Find where the given text appears and provide that cell's center as (X, Y) coordinate. 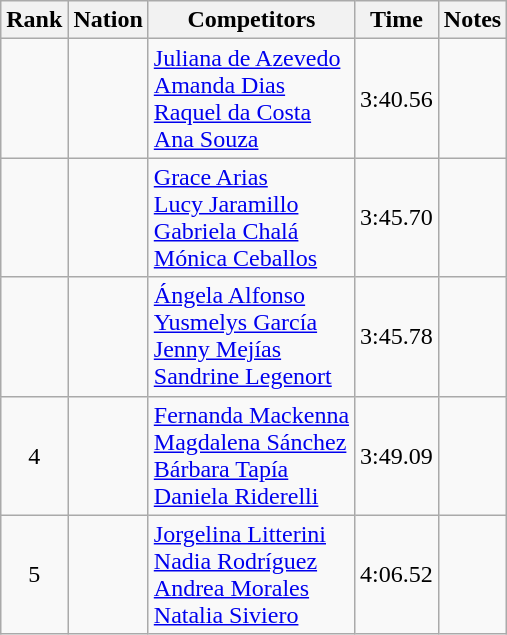
Competitors (251, 20)
Jorgelina LitteriniNadia RodríguezAndrea MoralesNatalia Siviero (251, 574)
Time (397, 20)
3:45.78 (397, 336)
Nation (108, 20)
Grace AriasLucy JaramilloGabriela ChaláMónica Ceballos (251, 218)
3:40.56 (397, 98)
4 (34, 456)
Juliana de AzevedoAmanda DiasRaquel da CostaAna Souza (251, 98)
4:06.52 (397, 574)
Fernanda MackennaMagdalena SánchezBárbara TapíaDaniela Riderelli (251, 456)
3:49.09 (397, 456)
Rank (34, 20)
Notes (472, 20)
5 (34, 574)
3:45.70 (397, 218)
Ángela AlfonsoYusmelys GarcíaJenny MejíasSandrine Legenort (251, 336)
